For the text-containing cell, return its midpoint in (x, y) coordinate format. 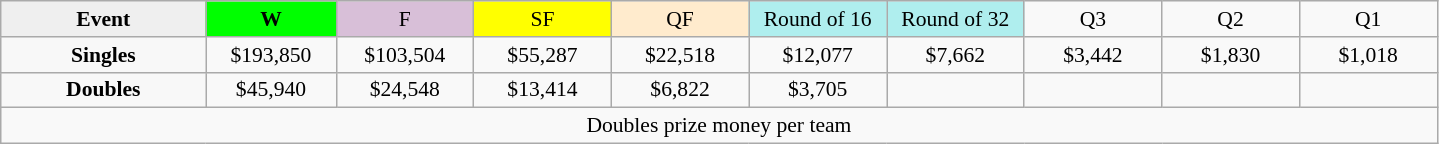
$13,414 (543, 90)
F (405, 19)
$7,662 (955, 55)
$24,548 (405, 90)
Event (104, 19)
$3,442 (1093, 55)
Round of 32 (955, 19)
$22,518 (680, 55)
$6,822 (680, 90)
$1,018 (1368, 55)
SF (543, 19)
$3,705 (818, 90)
Round of 16 (818, 19)
Q1 (1368, 19)
$55,287 (543, 55)
Q2 (1231, 19)
$193,850 (271, 55)
QF (680, 19)
Singles (104, 55)
Doubles prize money per team (719, 126)
Q3 (1093, 19)
$1,830 (1231, 55)
$45,940 (271, 90)
W (271, 19)
Doubles (104, 90)
$12,077 (818, 55)
$103,504 (405, 55)
